Pinpoint the cell where the given text exists, returning its [x, y] midpoint coordinate. 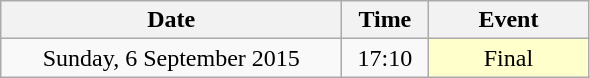
Final [508, 58]
Event [508, 20]
Time [385, 20]
Sunday, 6 September 2015 [172, 58]
Date [172, 20]
17:10 [385, 58]
